Determine the [x, y] coordinate at the center of the cell enclosing the given text.  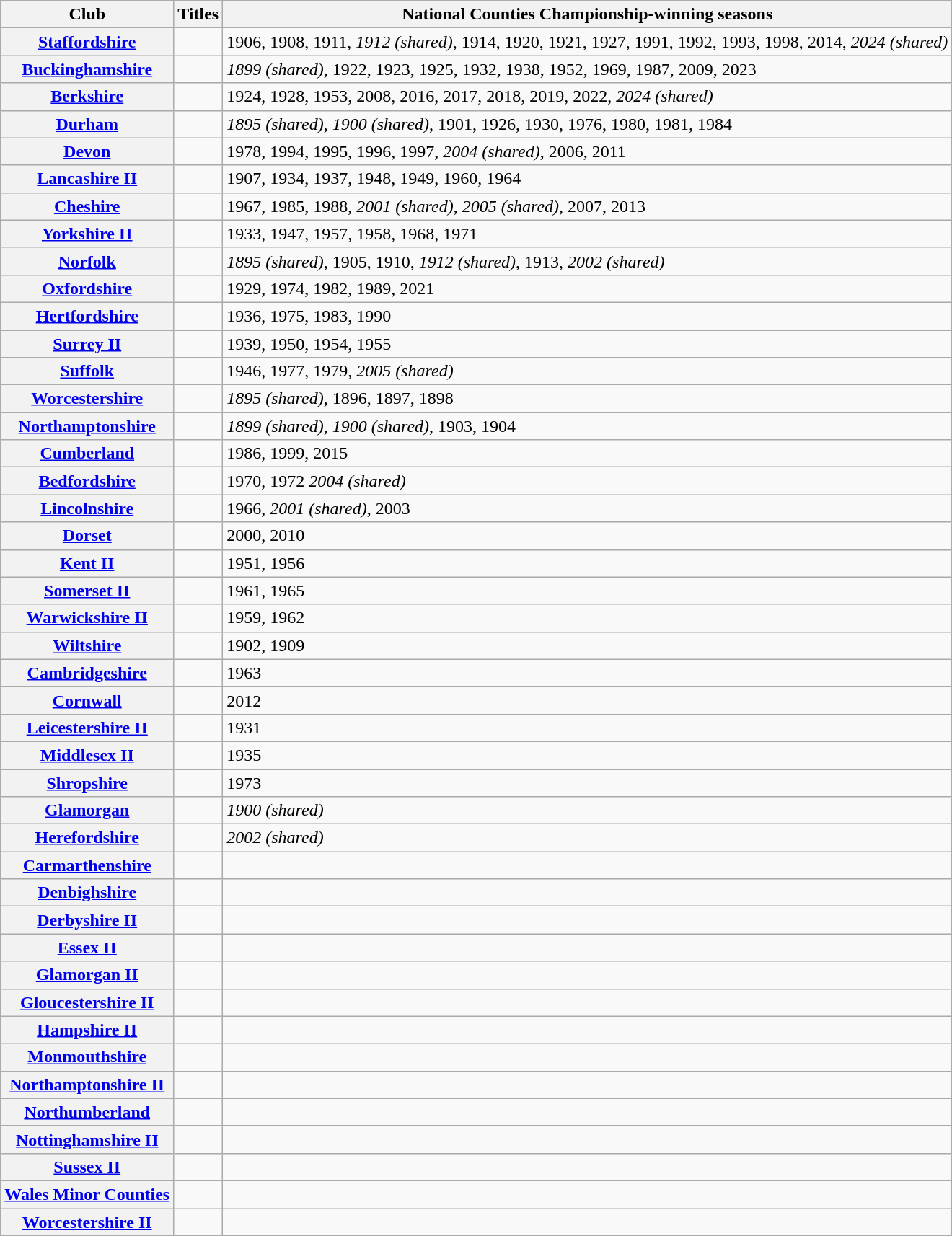
Monmouthshire [87, 1057]
Derbyshire II [87, 920]
1978, 1994, 1995, 1996, 1997, 2004 (shared), 2006, 2011 [587, 151]
1951, 1956 [587, 563]
1933, 1947, 1957, 1958, 1968, 1971 [587, 234]
Devon [87, 151]
2000, 2010 [587, 536]
Cambridgeshire [87, 673]
Yorkshire II [87, 234]
Warwickshire II [87, 618]
1899 (shared), 1900 (shared), 1903, 1904 [587, 426]
Buckinghamshire [87, 69]
Glamorgan [87, 811]
1899 (shared), 1922, 1923, 1925, 1932, 1938, 1952, 1969, 1987, 2009, 2023 [587, 69]
Northamptonshire [87, 426]
1902, 1909 [587, 645]
Titles [198, 14]
1973 [587, 782]
Staffordshire [87, 42]
Bedfordshire [87, 481]
1895 (shared), 1905, 1910, 1912 (shared), 1913, 2002 (shared) [587, 261]
Durham [87, 124]
1929, 1974, 1982, 1989, 2021 [587, 288]
Club [87, 14]
1946, 1977, 1979, 2005 (shared) [587, 371]
Oxfordshire [87, 288]
Dorset [87, 536]
Cheshire [87, 206]
Nottinghamshire II [87, 1139]
Berkshire [87, 97]
Carmarthenshire [87, 865]
Suffolk [87, 371]
1961, 1965 [587, 591]
1986, 1999, 2015 [587, 454]
1907, 1934, 1937, 1948, 1949, 1960, 1964 [587, 179]
1939, 1950, 1954, 1955 [587, 344]
Leicestershire II [87, 728]
1924, 1928, 1953, 2008, 2016, 2017, 2018, 2019, 2022, 2024 (shared) [587, 97]
1935 [587, 755]
Hertfordshire [87, 316]
Hampshire II [87, 1030]
Somerset II [87, 591]
Wales Minor Counties [87, 1194]
2012 [587, 700]
1900 (shared) [587, 811]
Shropshire [87, 782]
Cornwall [87, 700]
Kent II [87, 563]
Herefordshire [87, 838]
Glamorgan II [87, 975]
Norfolk [87, 261]
Gloucestershire II [87, 1002]
1931 [587, 728]
1895 (shared), 1896, 1897, 1898 [587, 399]
Cumberland [87, 454]
1963 [587, 673]
1967, 1985, 1988, 2001 (shared), 2005 (shared), 2007, 2013 [587, 206]
Worcestershire [87, 399]
Lancashire II [87, 179]
Northamptonshire II [87, 1085]
1906, 1908, 1911, 1912 (shared), 1914, 1920, 1921, 1927, 1991, 1992, 1993, 1998, 2014, 2024 (shared) [587, 42]
1895 (shared), 1900 (shared), 1901, 1926, 1930, 1976, 1980, 1981, 1984 [587, 124]
Denbighshire [87, 893]
1959, 1962 [587, 618]
1970, 1972 2004 (shared) [587, 481]
2002 (shared) [587, 838]
National Counties Championship-winning seasons [587, 14]
Sussex II [87, 1167]
Essex II [87, 948]
Lincolnshire [87, 508]
Surrey II [87, 344]
1936, 1975, 1983, 1990 [587, 316]
Wiltshire [87, 645]
1966, 2001 (shared), 2003 [587, 508]
Northumberland [87, 1112]
Middlesex II [87, 755]
Worcestershire II [87, 1222]
